Search for the cell housing the specified text and yield its (x, y) center coordinate. 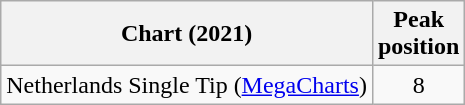
Peakposition (418, 34)
8 (418, 85)
Netherlands Single Tip (MegaCharts) (187, 85)
Chart (2021) (187, 34)
